From the cell containing the given text, extract its center point as [X, Y] coordinate. 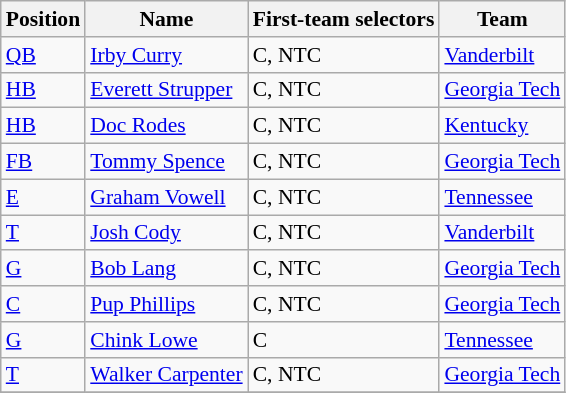
Josh Cody [166, 233]
Graham Vowell [166, 197]
Everett Strupper [166, 90]
Team [502, 19]
Irby Curry [166, 55]
Bob Lang [166, 269]
Kentucky [502, 126]
FB [43, 162]
First-team selectors [344, 19]
Position [43, 19]
QB [43, 55]
Tommy Spence [166, 162]
Name [166, 19]
Walker Carpenter [166, 375]
Doc Rodes [166, 126]
Chink Lowe [166, 340]
E [43, 197]
Pup Phillips [166, 304]
